Find where the given text appears and provide that cell's center as (x, y) coordinate. 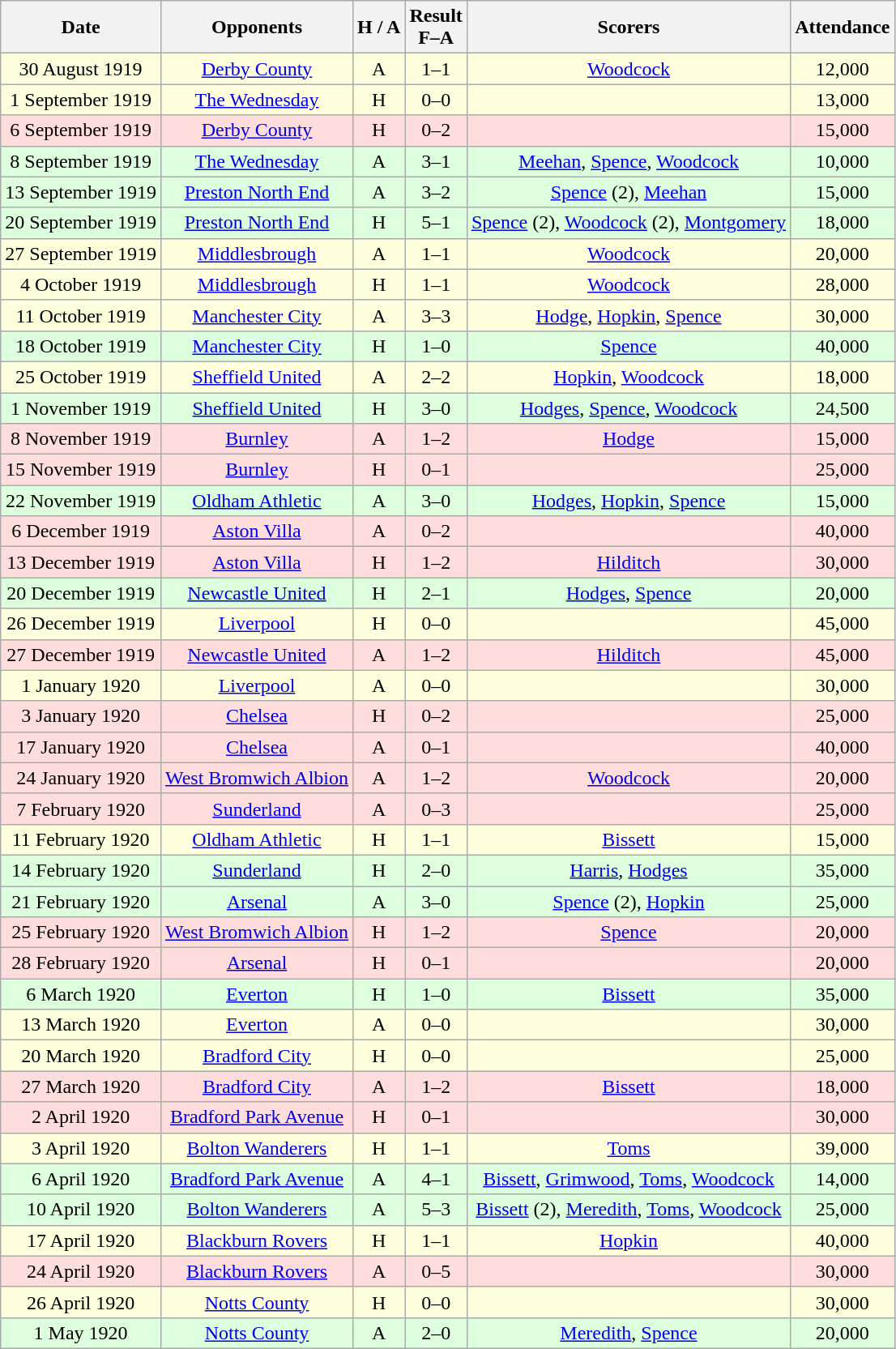
3–1 (436, 161)
3–3 (436, 315)
18 October 1919 (81, 346)
27 December 1919 (81, 655)
4–1 (436, 1179)
3–2 (436, 192)
20 September 1919 (81, 223)
ResultF–A (436, 28)
17 April 1920 (81, 1240)
25 October 1919 (81, 377)
1 May 1920 (81, 1333)
Hodge (629, 439)
Toms (629, 1148)
27 September 1919 (81, 254)
11 February 1920 (81, 839)
11 October 1919 (81, 315)
22 November 1919 (81, 501)
Date (81, 28)
39,000 (843, 1148)
13,000 (843, 100)
14 February 1920 (81, 870)
1 November 1919 (81, 408)
13 December 1919 (81, 562)
Hodges, Spence, Woodcock (629, 408)
26 April 1920 (81, 1302)
Hopkin (629, 1240)
Spence (2), Meehan (629, 192)
Hodges, Spence (629, 593)
25 February 1920 (81, 933)
2–1 (436, 593)
0–5 (436, 1271)
14,000 (843, 1179)
H / A (379, 28)
28,000 (843, 284)
24 April 1920 (81, 1271)
Attendance (843, 28)
13 March 1920 (81, 1025)
15 November 1919 (81, 470)
Bissett, Grimwood, Toms, Woodcock (629, 1179)
10 April 1920 (81, 1210)
1 September 1919 (81, 100)
24 January 1920 (81, 778)
2–2 (436, 377)
3 April 1920 (81, 1148)
20 December 1919 (81, 593)
26 December 1919 (81, 624)
3 January 1920 (81, 716)
Hodge, Hopkin, Spence (629, 315)
Spence (2), Woodcock (2), Montgomery (629, 223)
5–3 (436, 1210)
24,500 (843, 408)
7 February 1920 (81, 809)
6 April 1920 (81, 1179)
Hodges, Hopkin, Spence (629, 501)
13 September 1919 (81, 192)
Spence (2), Hopkin (629, 902)
8 September 1919 (81, 161)
Meredith, Spence (629, 1333)
10,000 (843, 161)
20 March 1920 (81, 1056)
0–3 (436, 809)
27 March 1920 (81, 1086)
8 November 1919 (81, 439)
Scorers (629, 28)
Hopkin, Woodcock (629, 377)
Meehan, Spence, Woodcock (629, 161)
1 January 1920 (81, 685)
Opponents (256, 28)
Harris, Hodges (629, 870)
21 February 1920 (81, 902)
Bissett (2), Meredith, Toms, Woodcock (629, 1210)
17 January 1920 (81, 747)
4 October 1919 (81, 284)
2 April 1920 (81, 1117)
12,000 (843, 69)
30 August 1919 (81, 69)
5–1 (436, 223)
6 September 1919 (81, 130)
6 March 1920 (81, 994)
6 December 1919 (81, 531)
28 February 1920 (81, 963)
